Output the (x, y) coordinate of the center of the cell containing the given text.  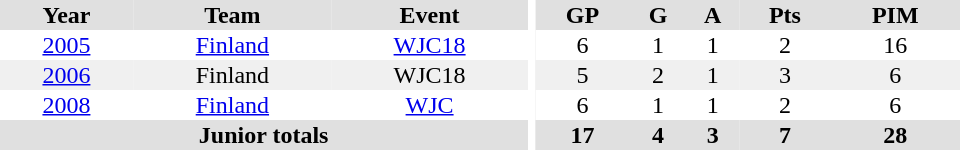
Team (232, 15)
2008 (66, 105)
7 (784, 135)
17 (582, 135)
Event (430, 15)
Junior totals (264, 135)
28 (895, 135)
5 (582, 75)
PIM (895, 15)
2006 (66, 75)
GP (582, 15)
G (658, 15)
Year (66, 15)
A (712, 15)
Pts (784, 15)
16 (895, 45)
4 (658, 135)
2005 (66, 45)
WJC (430, 105)
